Output the (X, Y) coordinate of the center of the cell containing the given text.  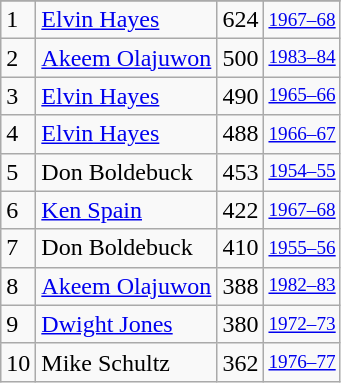
7 (18, 248)
490 (240, 96)
1954–55 (302, 172)
1976–77 (302, 362)
380 (240, 324)
1972–73 (302, 324)
388 (240, 286)
422 (240, 210)
488 (240, 134)
1982–83 (302, 286)
1966–67 (302, 134)
8 (18, 286)
6 (18, 210)
1965–66 (302, 96)
624 (240, 20)
362 (240, 362)
410 (240, 248)
3 (18, 96)
Ken Spain (126, 210)
4 (18, 134)
10 (18, 362)
9 (18, 324)
2 (18, 58)
1955–56 (302, 248)
1 (18, 20)
Dwight Jones (126, 324)
500 (240, 58)
453 (240, 172)
1983–84 (302, 58)
5 (18, 172)
Mike Schultz (126, 362)
